Extract the [X, Y] coordinate from the center of the cell holding the provided text.  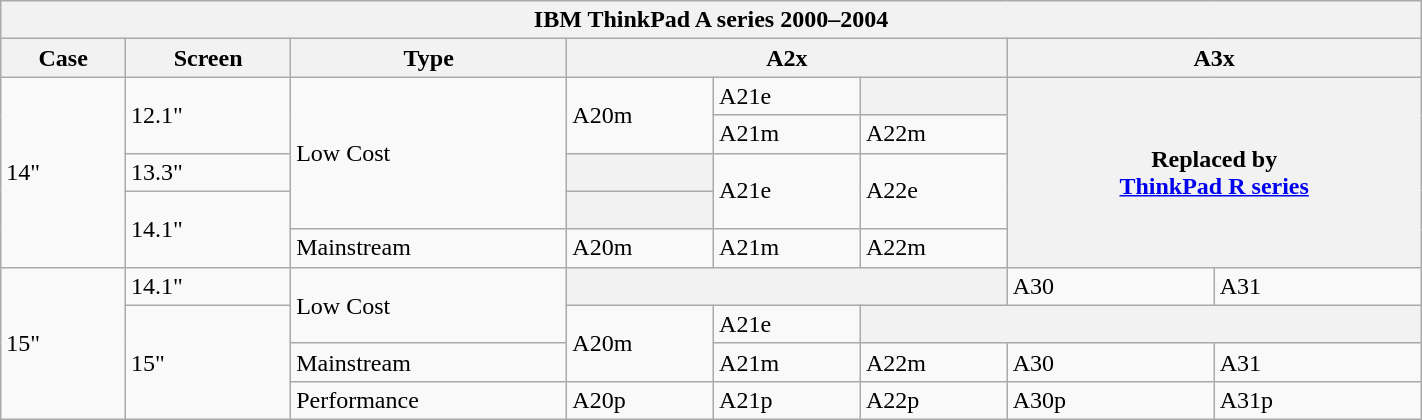
A3x [1214, 58]
13.3" [208, 172]
Performance [429, 400]
A22p [934, 400]
Type [429, 58]
Screen [208, 58]
14" [64, 172]
A30p [1110, 400]
12.1" [208, 115]
A31p [1318, 400]
A22e [934, 191]
A2x [787, 58]
A21p [788, 400]
Case [64, 58]
A20p [640, 400]
IBM ThinkPad A series 2000–2004 [711, 20]
Replaced by ThinkPad R series [1214, 172]
